Provide the (X, Y) coordinate of the cell's center where the given text is located.  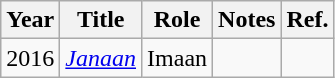
Janaan (101, 58)
Title (101, 20)
2016 (30, 58)
Ref. (308, 20)
Role (178, 20)
Imaan (178, 58)
Year (30, 20)
Notes (247, 20)
